Output the (x, y) coordinate of the center of the cell containing the given text.  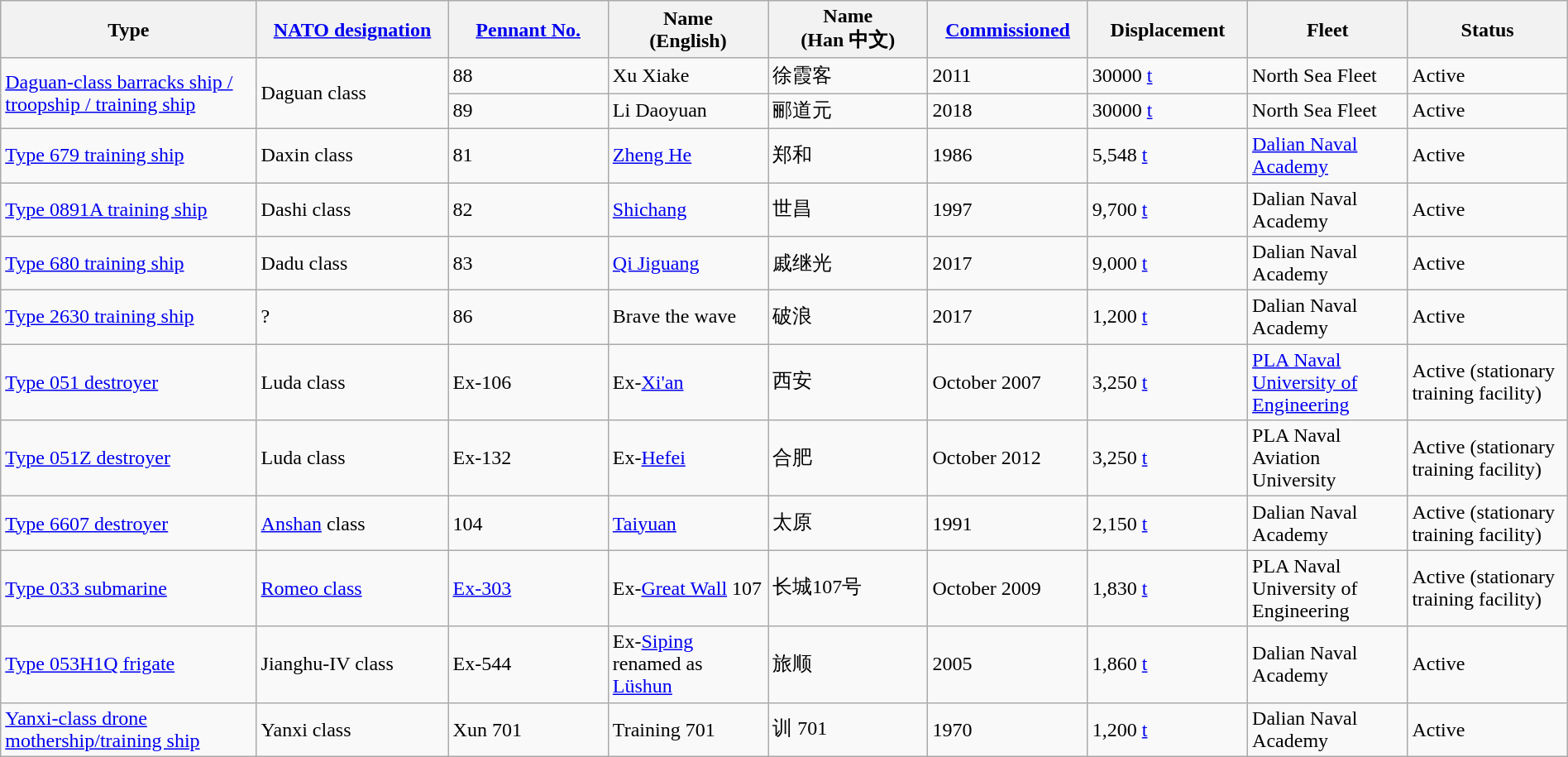
83 (528, 263)
Type 051 destroyer (129, 382)
破浪 (849, 318)
Romeo class (352, 588)
合肥 (849, 458)
Brave the wave (688, 318)
Training 701 (688, 730)
104 (528, 523)
Li Daoyuan (688, 111)
Qi Jiguang (688, 263)
9,700 t (1168, 208)
October 2009 (1007, 588)
Zheng He (688, 156)
西安 (849, 382)
October 2012 (1007, 458)
Fleet (1328, 30)
Xun 701 (528, 730)
Ex-303 (528, 588)
Type (129, 30)
Shichang (688, 208)
Ex-544 (528, 664)
Anshan class (352, 523)
太原 (849, 523)
Type 0891A training ship (129, 208)
Type 053H1Q frigate (129, 664)
训 701 (849, 730)
徐霞客 (849, 76)
Type 6607 destroyer (129, 523)
Daguan class (352, 93)
Ex-132 (528, 458)
Jianghu-IV class (352, 664)
2011 (1007, 76)
NATO designation (352, 30)
October 2007 (1007, 382)
戚继光 (849, 263)
86 (528, 318)
长城107号 (849, 588)
Name(Han 中文) (849, 30)
Yanxi-class drone mothership/training ship (129, 730)
Type 680 training ship (129, 263)
89 (528, 111)
Yanxi class (352, 730)
PLA Naval Aviation University (1328, 458)
88 (528, 76)
Dadu class (352, 263)
郑和 (849, 156)
? (352, 318)
Ex-Hefei (688, 458)
Pennant No. (528, 30)
Type 2630 training ship (129, 318)
1,830 t (1168, 588)
Ex-Xi'an (688, 382)
Taiyuan (688, 523)
Ex-Great Wall 107 (688, 588)
5,548 t (1168, 156)
旅顺 (849, 664)
Type 679 training ship (129, 156)
Displacement (1168, 30)
郦道元 (849, 111)
Ex-106 (528, 382)
1986 (1007, 156)
1,860 t (1168, 664)
2005 (1007, 664)
2018 (1007, 111)
2,150 t (1168, 523)
Status (1487, 30)
世昌 (849, 208)
Type 051Z destroyer (129, 458)
Daguan-class barracks ship / troopship / training ship (129, 93)
81 (528, 156)
9,000 t (1168, 263)
Xu Xiake (688, 76)
Ex-Sipingrenamed as Lüshun (688, 664)
1970 (1007, 730)
Daxin class (352, 156)
Dashi class (352, 208)
Type 033 submarine (129, 588)
82 (528, 208)
Name(English) (688, 30)
Commissioned (1007, 30)
1991 (1007, 523)
1997 (1007, 208)
